Determine the (X, Y) coordinate at the center of the cell enclosing the given text.  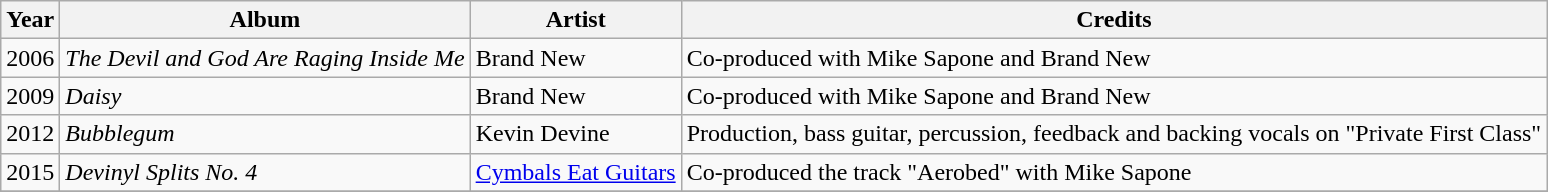
2006 (30, 58)
Bubblegum (265, 134)
Daisy (265, 96)
Devinyl Splits No. 4 (265, 172)
The Devil and God Are Raging Inside Me (265, 58)
2009 (30, 96)
Album (265, 20)
Cymbals Eat Guitars (576, 172)
2012 (30, 134)
Artist (576, 20)
Production, bass guitar, percussion, feedback and backing vocals on "Private First Class" (1114, 134)
Kevin Devine (576, 134)
Credits (1114, 20)
2015 (30, 172)
Year (30, 20)
Co-produced the track "Aerobed" with Mike Sapone (1114, 172)
